Capture the cell that displays the provided text and extract its [X, Y] central coordinate. 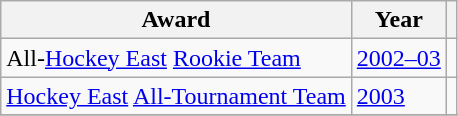
Hockey East All-Tournament Team [176, 96]
2003 [398, 96]
Award [176, 20]
2002–03 [398, 58]
Year [398, 20]
All-Hockey East Rookie Team [176, 58]
